Capture the cell that displays the provided text and extract its [X, Y] central coordinate. 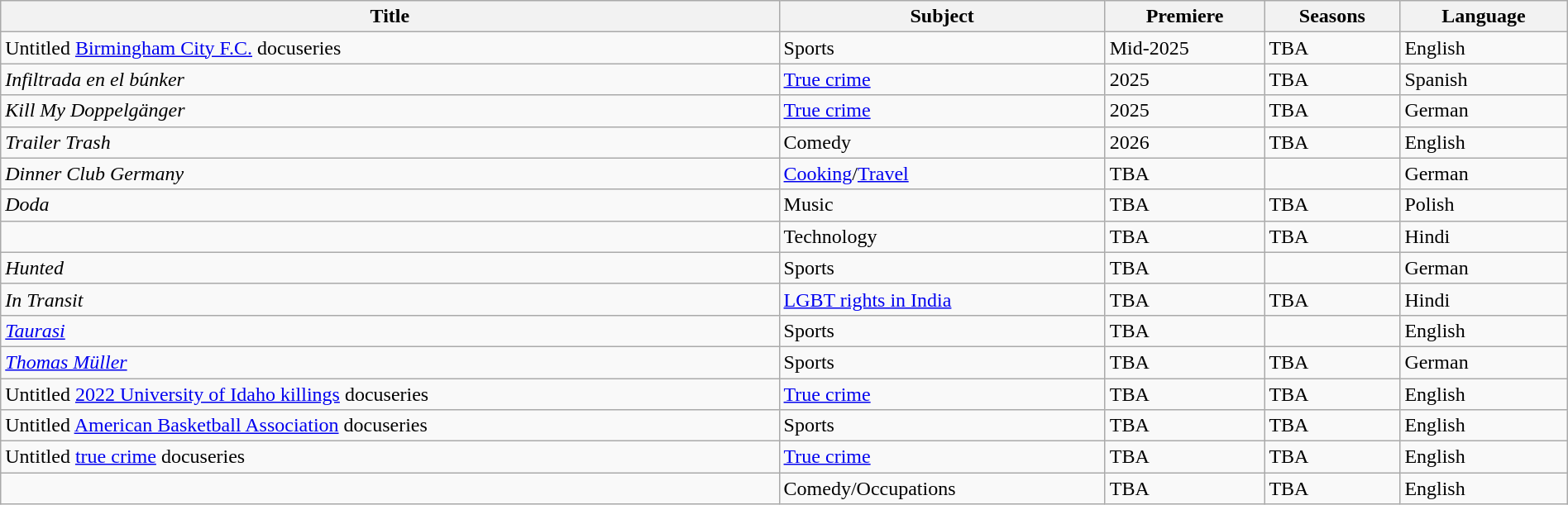
Taurasi [390, 331]
Untitled American Basketball Association docuseries [390, 426]
Subject [942, 17]
Dinner Club Germany [390, 174]
Title [390, 17]
Comedy/Occupations [942, 488]
In Transit [390, 299]
Premiere [1184, 17]
Mid-2025 [1184, 48]
Untitled true crime docuseries [390, 457]
Hunted [390, 268]
Technology [942, 236]
Music [942, 205]
Polish [1484, 205]
Kill My Doppelgänger [390, 111]
Untitled 2022 University of Idaho killings docuseries [390, 394]
Cooking/Travel [942, 174]
LGBT rights in India [942, 299]
Spanish [1484, 79]
Seasons [1332, 17]
Trailer Trash [390, 142]
Infiltrada en el búnker [390, 79]
Language [1484, 17]
2026 [1184, 142]
Doda [390, 205]
Comedy [942, 142]
Thomas Müller [390, 362]
Untitled Birmingham City F.C. docuseries [390, 48]
